Find where the given text appears and provide that cell's center as [X, Y] coordinate. 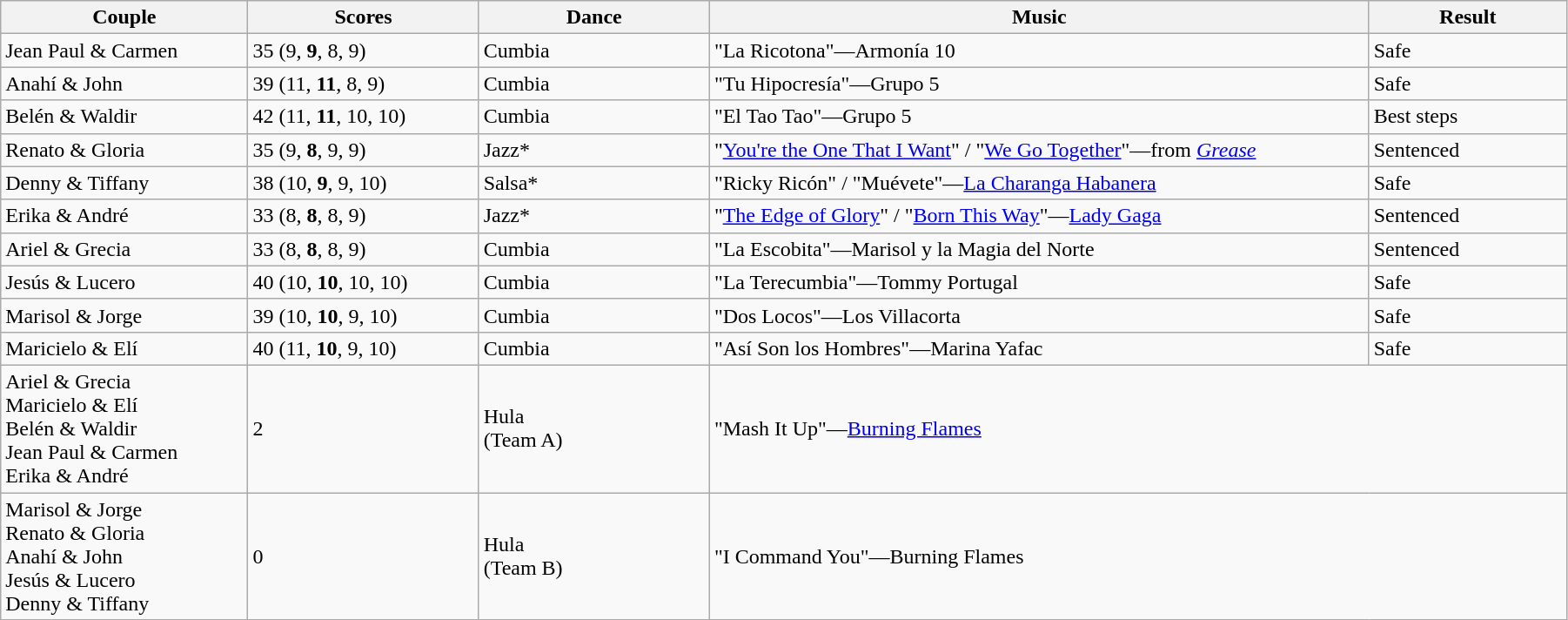
Couple [124, 17]
Result [1467, 17]
"La Escobita"—Marisol y la Magia del Norte [1039, 249]
40 (10, 10, 10, 10) [364, 282]
Best steps [1467, 117]
"La Terecumbia"—Tommy Portugal [1039, 282]
Belén & Waldir [124, 117]
"Mash It Up"—Burning Flames [1138, 428]
38 (10, 9, 9, 10) [364, 183]
Dance [593, 17]
Marisol & JorgeRenato & GloriaAnahí & JohnJesús & LuceroDenny & Tiffany [124, 556]
40 (11, 10, 9, 10) [364, 348]
35 (9, 9, 8, 9) [364, 51]
"Ricky Ricón" / "Muévete"—La Charanga Habanera [1039, 183]
"I Command You"—Burning Flames [1138, 556]
Salsa* [593, 183]
"Dos Locos"—Los Villacorta [1039, 315]
39 (11, 11, 8, 9) [364, 84]
"La Ricotona"—Armonía 10 [1039, 51]
Erika & André [124, 216]
Jesús & Lucero [124, 282]
Denny & Tiffany [124, 183]
Hula(Team B) [593, 556]
Music [1039, 17]
Ariel & Grecia [124, 249]
"You're the One That I Want" / "We Go Together"—from Grease [1039, 150]
"Tu Hipocresía"—Grupo 5 [1039, 84]
Ariel & GreciaMaricielo & ElíBelén & WaldirJean Paul & CarmenErika & André [124, 428]
35 (9, 8, 9, 9) [364, 150]
"Así Son los Hombres"—Marina Yafac [1039, 348]
Hula(Team A) [593, 428]
Scores [364, 17]
Jean Paul & Carmen [124, 51]
Marisol & Jorge [124, 315]
Anahí & John [124, 84]
Renato & Gloria [124, 150]
42 (11, 11, 10, 10) [364, 117]
39 (10, 10, 9, 10) [364, 315]
2 [364, 428]
"El Tao Tao"—Grupo 5 [1039, 117]
Maricielo & Elí [124, 348]
"The Edge of Glory" / "Born This Way"—Lady Gaga [1039, 216]
0 [364, 556]
